Extract the [x, y] coordinate from the center of the cell holding the provided text.  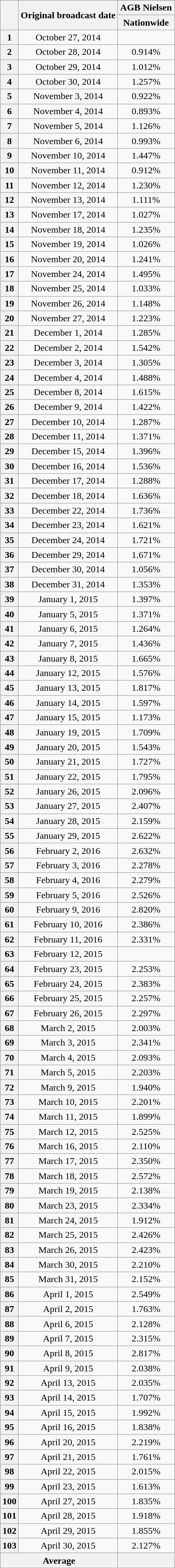
November 24, 2014 [68, 274]
43 [9, 659]
March 10, 2015 [68, 1102]
1.287% [146, 422]
78 [9, 1176]
36 [9, 555]
17 [9, 274]
1.230% [146, 185]
2.093% [146, 1058]
April 16, 2015 [68, 1427]
0.922% [146, 96]
2.138% [146, 1191]
2.003% [146, 1028]
49 [9, 747]
January 13, 2015 [68, 688]
1.056% [146, 570]
April 13, 2015 [68, 1383]
0.912% [146, 170]
20 [9, 318]
5 [9, 96]
March 3, 2015 [68, 1043]
66 [9, 998]
February 26, 2015 [68, 1013]
March 25, 2015 [68, 1235]
January 7, 2015 [68, 643]
December 24, 2014 [68, 540]
2.038% [146, 1368]
2.128% [146, 1324]
1.126% [146, 126]
January 20, 2015 [68, 747]
February 3, 2016 [68, 865]
February 10, 2016 [68, 925]
March 11, 2015 [68, 1117]
1.027% [146, 215]
Average [59, 1560]
22 [9, 348]
April 27, 2015 [68, 1501]
April 28, 2015 [68, 1516]
2.201% [146, 1102]
19 [9, 303]
1.940% [146, 1087]
April 2, 2015 [68, 1309]
33 [9, 510]
November 10, 2014 [68, 155]
April 6, 2015 [68, 1324]
January 1, 2015 [68, 599]
March 4, 2015 [68, 1058]
December 16, 2014 [68, 466]
1.285% [146, 333]
2.549% [146, 1294]
February 24, 2015 [68, 984]
November 17, 2014 [68, 215]
99 [9, 1486]
2.257% [146, 998]
December 3, 2014 [68, 362]
70 [9, 1058]
57 [9, 865]
December 17, 2014 [68, 481]
1.536% [146, 466]
December 18, 2014 [68, 496]
November 11, 2014 [68, 170]
23 [9, 362]
April 29, 2015 [68, 1531]
February 12, 2015 [68, 954]
1.257% [146, 82]
102 [9, 1531]
January 27, 2015 [68, 806]
38 [9, 584]
January 21, 2015 [68, 762]
46 [9, 703]
28 [9, 437]
2.386% [146, 925]
1 [9, 37]
April 1, 2015 [68, 1294]
40 [9, 614]
November 27, 2014 [68, 318]
1.576% [146, 673]
April 7, 2015 [68, 1338]
67 [9, 1013]
6 [9, 111]
April 21, 2015 [68, 1457]
October 29, 2014 [68, 67]
April 30, 2015 [68, 1545]
November 20, 2014 [68, 259]
January 8, 2015 [68, 659]
2 [9, 52]
2.297% [146, 1013]
October 27, 2014 [68, 37]
December 15, 2014 [68, 451]
November 4, 2014 [68, 111]
February 2, 2016 [68, 850]
March 26, 2015 [68, 1250]
March 17, 2015 [68, 1161]
November 13, 2014 [68, 200]
March 16, 2015 [68, 1146]
February 5, 2016 [68, 895]
52 [9, 791]
2.341% [146, 1043]
January 28, 2015 [68, 821]
1.422% [146, 407]
1.671% [146, 555]
1.665% [146, 659]
1.855% [146, 1531]
12 [9, 200]
2.152% [146, 1279]
60 [9, 910]
2.279% [146, 880]
1.817% [146, 688]
November 5, 2014 [68, 126]
26 [9, 407]
April 15, 2015 [68, 1413]
February 11, 2016 [68, 939]
December 29, 2014 [68, 555]
0.993% [146, 141]
7 [9, 126]
2.426% [146, 1235]
January 26, 2015 [68, 791]
9 [9, 155]
1.305% [146, 362]
45 [9, 688]
68 [9, 1028]
10 [9, 170]
80 [9, 1206]
1.838% [146, 1427]
1.613% [146, 1486]
1.992% [146, 1413]
1.918% [146, 1516]
December 8, 2014 [68, 392]
2.525% [146, 1132]
14 [9, 230]
1.835% [146, 1501]
54 [9, 821]
1.899% [146, 1117]
89 [9, 1338]
March 18, 2015 [68, 1176]
March 2, 2015 [68, 1028]
November 26, 2014 [68, 303]
1.436% [146, 643]
December 2, 2014 [68, 348]
1.111% [146, 200]
85 [9, 1279]
2.526% [146, 895]
March 23, 2015 [68, 1206]
96 [9, 1442]
69 [9, 1043]
November 18, 2014 [68, 230]
61 [9, 925]
65 [9, 984]
44 [9, 673]
71 [9, 1072]
2.423% [146, 1250]
1.223% [146, 318]
April 22, 2015 [68, 1472]
February 23, 2015 [68, 969]
2.110% [146, 1146]
2.383% [146, 984]
101 [9, 1516]
2.350% [146, 1161]
January 29, 2015 [68, 836]
47 [9, 718]
1.173% [146, 718]
1.288% [146, 481]
2.315% [146, 1338]
100 [9, 1501]
March 31, 2015 [68, 1279]
97 [9, 1457]
1.727% [146, 762]
29 [9, 451]
15 [9, 244]
88 [9, 1324]
1.241% [146, 259]
72 [9, 1087]
2.817% [146, 1353]
2.572% [146, 1176]
October 28, 2014 [68, 52]
25 [9, 392]
13 [9, 215]
March 12, 2015 [68, 1132]
24 [9, 377]
98 [9, 1472]
94 [9, 1413]
3 [9, 67]
1.396% [146, 451]
February 4, 2016 [68, 880]
AGB Nielsen [146, 8]
41 [9, 629]
November 6, 2014 [68, 141]
39 [9, 599]
1.264% [146, 629]
16 [9, 259]
April 20, 2015 [68, 1442]
86 [9, 1294]
74 [9, 1117]
1.026% [146, 244]
91 [9, 1368]
Nationwide [146, 23]
December 4, 2014 [68, 377]
1.912% [146, 1220]
March 5, 2015 [68, 1072]
4 [9, 82]
2.203% [146, 1072]
81 [9, 1220]
2.278% [146, 865]
63 [9, 954]
2.035% [146, 1383]
59 [9, 895]
2.219% [146, 1442]
November 12, 2014 [68, 185]
58 [9, 880]
73 [9, 1102]
March 9, 2015 [68, 1087]
75 [9, 1132]
November 19, 2014 [68, 244]
January 5, 2015 [68, 614]
Original broadcast date [68, 15]
2.331% [146, 939]
56 [9, 850]
October 30, 2014 [68, 82]
2.820% [146, 910]
64 [9, 969]
1.615% [146, 392]
0.893% [146, 111]
January 6, 2015 [68, 629]
92 [9, 1383]
37 [9, 570]
December 22, 2014 [68, 510]
53 [9, 806]
51 [9, 777]
April 9, 2015 [68, 1368]
March 24, 2015 [68, 1220]
48 [9, 732]
90 [9, 1353]
79 [9, 1191]
2.407% [146, 806]
1.709% [146, 732]
November 3, 2014 [68, 96]
January 12, 2015 [68, 673]
2.015% [146, 1472]
77 [9, 1161]
32 [9, 496]
1.488% [146, 377]
2.334% [146, 1206]
April 23, 2015 [68, 1486]
1.721% [146, 540]
2.210% [146, 1265]
January 14, 2015 [68, 703]
December 9, 2014 [68, 407]
1.353% [146, 584]
2.622% [146, 836]
21 [9, 333]
1.397% [146, 599]
December 11, 2014 [68, 437]
1.012% [146, 67]
December 10, 2014 [68, 422]
1.763% [146, 1309]
34 [9, 525]
95 [9, 1427]
1.495% [146, 274]
31 [9, 481]
1.636% [146, 496]
11 [9, 185]
1.148% [146, 303]
April 14, 2015 [68, 1398]
103 [9, 1545]
42 [9, 643]
1.235% [146, 230]
December 1, 2014 [68, 333]
1.597% [146, 703]
1.543% [146, 747]
76 [9, 1146]
8 [9, 141]
27 [9, 422]
February 25, 2015 [68, 998]
2.632% [146, 850]
1.447% [146, 155]
1.795% [146, 777]
2.159% [146, 821]
February 9, 2016 [68, 910]
35 [9, 540]
1.736% [146, 510]
1.542% [146, 348]
December 23, 2014 [68, 525]
April 8, 2015 [68, 1353]
December 30, 2014 [68, 570]
50 [9, 762]
83 [9, 1250]
18 [9, 289]
March 30, 2015 [68, 1265]
1.033% [146, 289]
2.096% [146, 791]
62 [9, 939]
January 15, 2015 [68, 718]
84 [9, 1265]
January 22, 2015 [68, 777]
87 [9, 1309]
March 19, 2015 [68, 1191]
1.707% [146, 1398]
82 [9, 1235]
1.621% [146, 525]
30 [9, 466]
December 31, 2014 [68, 584]
93 [9, 1398]
2.253% [146, 969]
1.761% [146, 1457]
January 19, 2015 [68, 732]
November 25, 2014 [68, 289]
0.914% [146, 52]
2.127% [146, 1545]
55 [9, 836]
